Search for the cell housing the specified text and yield its (X, Y) center coordinate. 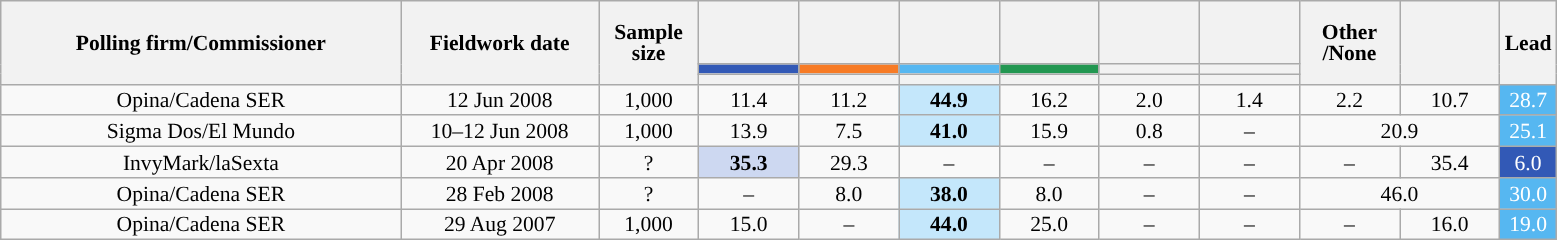
19.0 (1528, 224)
12 Jun 2008 (500, 100)
20 Apr 2008 (500, 162)
28 Feb 2008 (500, 194)
10.7 (1450, 100)
11.4 (749, 100)
1.4 (1249, 100)
38.0 (949, 194)
13.9 (749, 132)
Fieldwork date (500, 42)
35.4 (1450, 162)
29.3 (849, 162)
2.0 (1149, 100)
2.2 (1349, 100)
16.0 (1450, 224)
25.0 (1049, 224)
15.9 (1049, 132)
10–12 Jun 2008 (500, 132)
Sample size (648, 42)
0.8 (1149, 132)
25.1 (1528, 132)
41.0 (949, 132)
Sigma Dos/El Mundo (201, 132)
28.7 (1528, 100)
29 Aug 2007 (500, 224)
Other/None (1349, 42)
Polling firm/Commissioner (201, 42)
35.3 (749, 162)
20.9 (1399, 132)
44.0 (949, 224)
15.0 (749, 224)
7.5 (849, 132)
Lead (1528, 42)
46.0 (1399, 194)
30.0 (1528, 194)
44.9 (949, 100)
16.2 (1049, 100)
6.0 (1528, 162)
InvyMark/laSexta (201, 162)
11.2 (849, 100)
